Detect which cell encompasses the target text, then output its (X, Y) center coordinate. 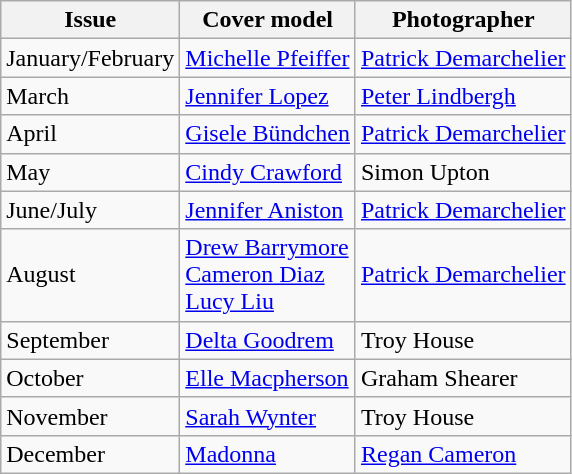
Peter Lindbergh (463, 96)
Jennifer Lopez (268, 96)
Madonna (268, 454)
April (90, 134)
Gisele Bündchen (268, 134)
January/February (90, 58)
June/July (90, 210)
Michelle Pfeiffer (268, 58)
Elle Macpherson (268, 378)
August (90, 275)
September (90, 340)
Jennifer Aniston (268, 210)
Cindy Crawford (268, 172)
March (90, 96)
Photographer (463, 20)
Cover model (268, 20)
October (90, 378)
Graham Shearer (463, 378)
Drew BarrymoreCameron DiazLucy Liu (268, 275)
Issue (90, 20)
Regan Cameron (463, 454)
Sarah Wynter (268, 416)
Simon Upton (463, 172)
Delta Goodrem (268, 340)
November (90, 416)
May (90, 172)
December (90, 454)
